Detect which cell encompasses the target text, then output its [x, y] center coordinate. 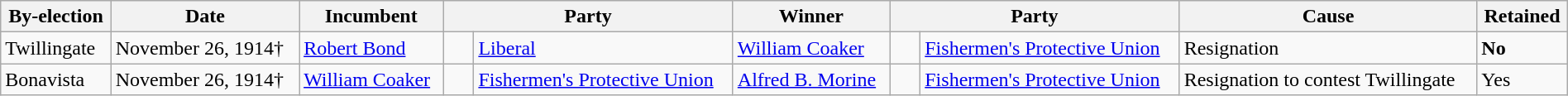
Retained [1522, 17]
Date [205, 17]
Liberal [604, 48]
Twillingate [56, 48]
Yes [1522, 79]
Resignation [1328, 48]
By-election [56, 17]
Incumbent [371, 17]
Bonavista [56, 79]
Resignation to contest Twillingate [1328, 79]
Cause [1328, 17]
Robert Bond [371, 48]
Winner [810, 17]
Alfred B. Morine [810, 79]
No [1522, 48]
